Identify which cell holds the provided text, then report its [X, Y] central coordinate. 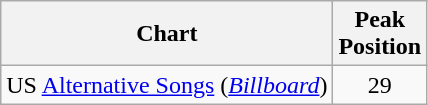
US Alternative Songs (Billboard) [167, 85]
29 [380, 85]
PeakPosition [380, 34]
Chart [167, 34]
